Extract the (x, y) coordinate from the center of the cell holding the provided text.  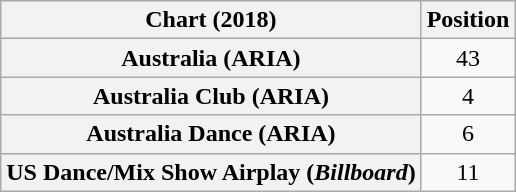
Australia Dance (ARIA) (211, 134)
Australia (ARIA) (211, 58)
4 (468, 96)
11 (468, 172)
Position (468, 20)
US Dance/Mix Show Airplay (Billboard) (211, 172)
Chart (2018) (211, 20)
6 (468, 134)
43 (468, 58)
Australia Club (ARIA) (211, 96)
